Extract the (x, y) coordinate from the center of the cell holding the provided text.  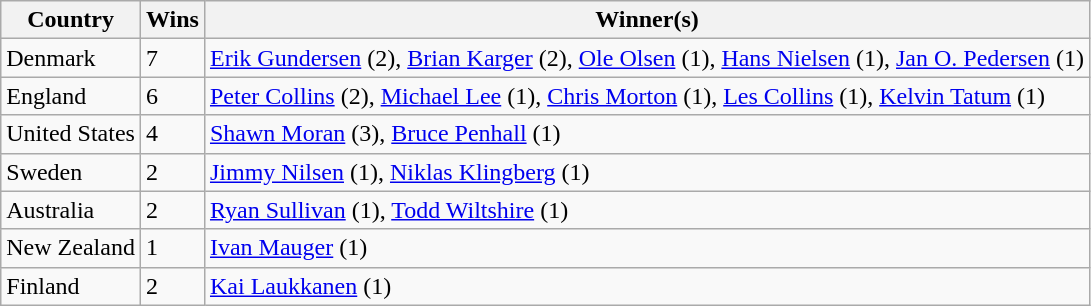
6 (172, 96)
Sweden (71, 172)
Winner(s) (646, 20)
Shawn Moran (3), Bruce Penhall (1) (646, 134)
Denmark (71, 58)
1 (172, 248)
Peter Collins (2), Michael Lee (1), Chris Morton (1), Les Collins (1), Kelvin Tatum (1) (646, 96)
Wins (172, 20)
4 (172, 134)
Kai Laukkanen (1) (646, 286)
Ivan Mauger (1) (646, 248)
Australia (71, 210)
7 (172, 58)
Ryan Sullivan (1), Todd Wiltshire (1) (646, 210)
Country (71, 20)
Finland (71, 286)
United States (71, 134)
England (71, 96)
Jimmy Nilsen (1), Niklas Klingberg (1) (646, 172)
New Zealand (71, 248)
Erik Gundersen (2), Brian Karger (2), Ole Olsen (1), Hans Nielsen (1), Jan O. Pedersen (1) (646, 58)
